Detect which cell encompasses the target text, then output its (x, y) center coordinate. 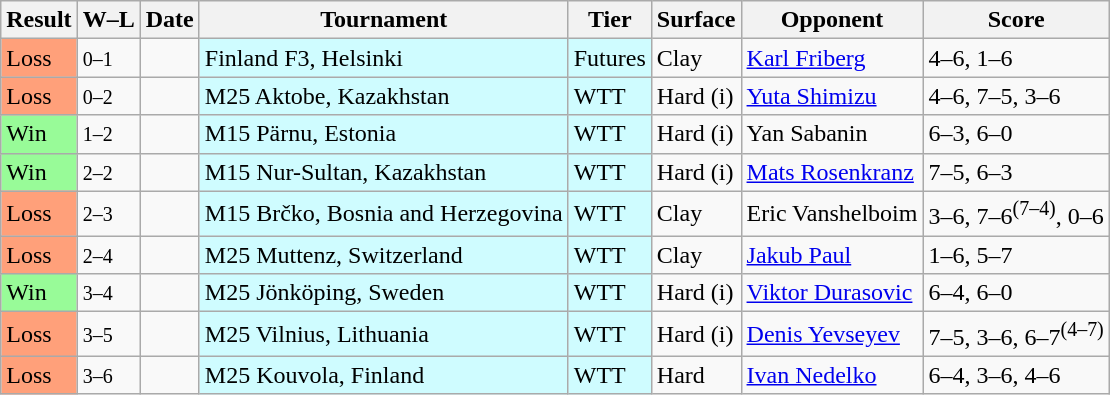
M25 Muttenz, Switzerland (384, 255)
M15 Brčko, Bosnia and Herzegovina (384, 214)
3–6, 7–6(7–4), 0–6 (1016, 214)
7–5, 6–3 (1016, 172)
Score (1016, 20)
6–4, 3–6, 4–6 (1016, 375)
6–4, 6–0 (1016, 293)
Yan Sabanin (832, 134)
Jakub Paul (832, 255)
3–5 (108, 334)
Opponent (832, 20)
2–4 (108, 255)
Finland F3, Helsinki (384, 58)
6–3, 6–0 (1016, 134)
M25 Aktobe, Kazakhstan (384, 96)
2–2 (108, 172)
Futures (610, 58)
Viktor Durasovic (832, 293)
Hard (696, 375)
4–6, 7–5, 3–6 (1016, 96)
Date (170, 20)
M15 Nur-Sultan, Kazakhstan (384, 172)
Result (39, 20)
Surface (696, 20)
3–6 (108, 375)
Yuta Shimizu (832, 96)
4–6, 1–6 (1016, 58)
3–4 (108, 293)
7–5, 3–6, 6–7(4–7) (1016, 334)
M25 Jönköping, Sweden (384, 293)
0–2 (108, 96)
Denis Yevseyev (832, 334)
Eric Vanshelboim (832, 214)
M25 Kouvola, Finland (384, 375)
1–6, 5–7 (1016, 255)
1–2 (108, 134)
Ivan Nedelko (832, 375)
0–1 (108, 58)
Mats Rosenkranz (832, 172)
M25 Vilnius, Lithuania (384, 334)
Tier (610, 20)
Karl Friberg (832, 58)
2–3 (108, 214)
Tournament (384, 20)
M15 Pärnu, Estonia (384, 134)
W–L (108, 20)
